Scan for the cell matching the given text and deliver its [x, y] coordinate at center. 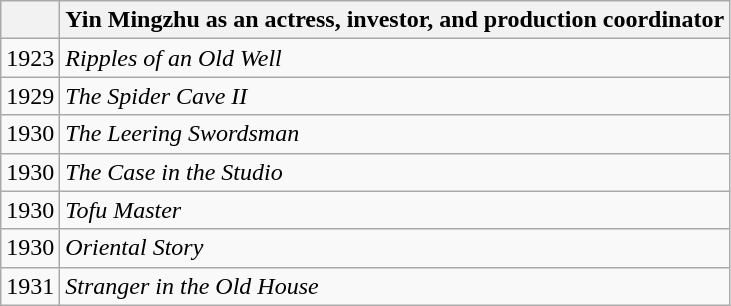
The Spider Cave II [395, 96]
The Case in the Studio [395, 172]
1931 [30, 286]
1929 [30, 96]
Ripples of an Old Well [395, 58]
Yin Mingzhu as an actress, investor, and production coordinator [395, 20]
1923 [30, 58]
Tofu Master [395, 210]
Oriental Story [395, 248]
The Leering Swordsman [395, 134]
Stranger in the Old House [395, 286]
